Scan for the cell matching the given text and deliver its (x, y) coordinate at center. 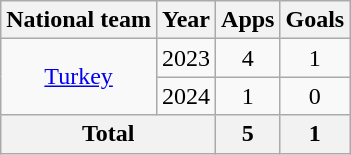
2024 (186, 96)
National team (79, 20)
4 (248, 58)
Goals (315, 20)
Total (108, 134)
Apps (248, 20)
Year (186, 20)
0 (315, 96)
2023 (186, 58)
Turkey (79, 77)
5 (248, 134)
